Locate the cell with the specified text and output its [X, Y] center coordinate. 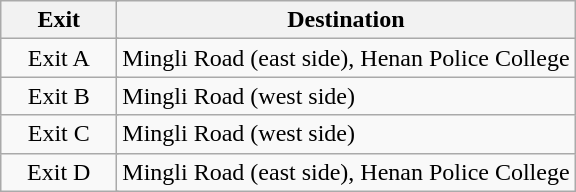
Exit [59, 20]
Exit B [59, 96]
Destination [346, 20]
Exit D [59, 172]
Exit A [59, 58]
Exit C [59, 134]
